Search for the cell housing the specified text and yield its (X, Y) center coordinate. 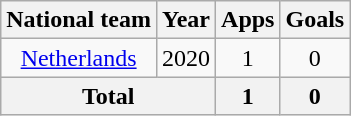
Total (108, 96)
Goals (315, 20)
2020 (186, 58)
Year (186, 20)
Apps (248, 20)
Netherlands (79, 58)
National team (79, 20)
